Output the (x, y) coordinate of the center of the cell containing the given text.  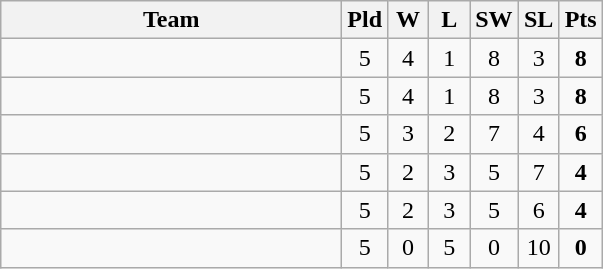
SL (538, 20)
SW (494, 20)
L (450, 20)
10 (538, 248)
Team (172, 20)
Pts (580, 20)
Pld (365, 20)
W (408, 20)
